From the cell containing the given text, extract its center point as (x, y) coordinate. 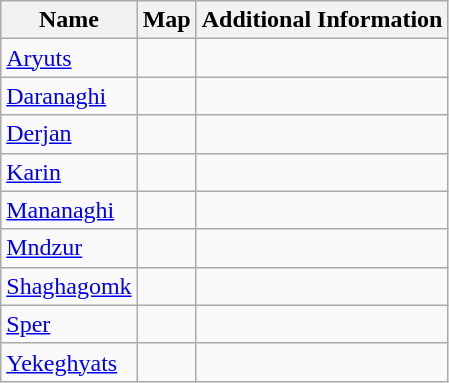
Map (166, 20)
Mananaghi (69, 210)
Shaghagomk (69, 286)
Mndzur (69, 248)
Karin (69, 172)
Additional Information (322, 20)
Daranaghi (69, 96)
Derjan (69, 134)
Aryuts (69, 58)
Name (69, 20)
Sper (69, 324)
Yekeghyats (69, 362)
